Detect which cell encompasses the target text, then output its (x, y) center coordinate. 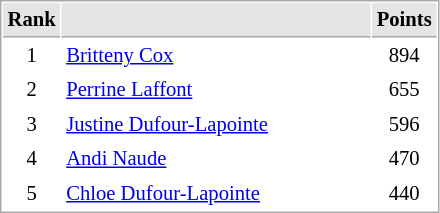
894 (404, 56)
Justine Dufour-Lapointe (216, 124)
1 (32, 56)
5 (32, 194)
596 (404, 124)
Perrine Laffont (216, 90)
440 (404, 194)
Britteny Cox (216, 56)
Rank (32, 20)
2 (32, 90)
4 (32, 158)
3 (32, 124)
Points (404, 20)
Andi Naude (216, 158)
470 (404, 158)
Chloe Dufour-Lapointe (216, 194)
655 (404, 90)
